Find where the given text appears and provide that cell's center as (X, Y) coordinate. 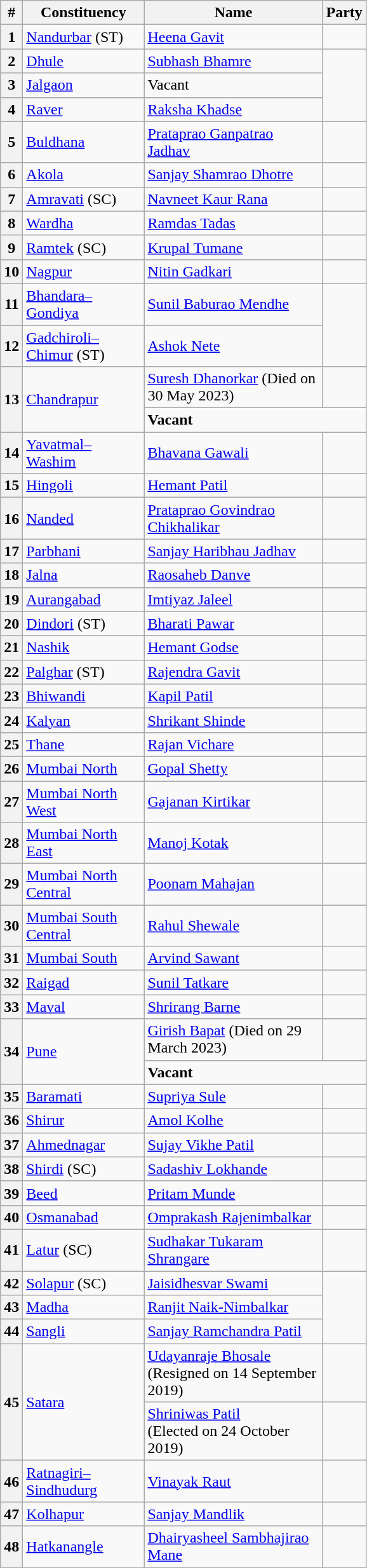
20 (11, 624)
Mumbai South (84, 958)
17 (11, 551)
Navneet Kaur Rana (234, 199)
33 (11, 1007)
Mumbai North East (84, 843)
Wardha (84, 223)
Dhairyasheel Sambhajirao Mane (234, 1547)
Parbhani (84, 551)
Udayanraje Bhosale(Resigned on 14 September 2019) (234, 1373)
Sunil Baburao Mendhe (234, 304)
Mumbai North (84, 768)
Sujay Vikhe Patil (234, 1145)
Bhiwandi (84, 696)
Rajan Vichare (234, 744)
Gadchiroli–Chimur (ST) (84, 346)
Osmanabad (84, 1217)
45 (11, 1402)
Hatkanangle (84, 1547)
Nandurbar (ST) (84, 37)
Sanjay Ramchandra Patil (234, 1332)
Hemant Godse (234, 648)
Latur (SC) (84, 1250)
Mumbai North Central (84, 885)
6 (11, 175)
Poonam Mahajan (234, 885)
Arvind Sawant (234, 958)
Jaisidhesvar Swami (234, 1283)
13 (11, 399)
Heena Gavit (234, 37)
Imtiyaz Jaleel (234, 599)
Subhash Bhamre (234, 61)
Sunil Tatkare (234, 983)
16 (11, 519)
Party (344, 13)
9 (11, 247)
Kapil Patil (234, 696)
Rajendra Gavit (234, 672)
Amol Kolhe (234, 1121)
Suresh Dhanorkar (Died on 30 May 2023) (234, 388)
Maval (84, 1007)
Palghar (ST) (84, 672)
10 (11, 271)
11 (11, 304)
Kalyan (84, 720)
Gopal Shetty (234, 768)
Pritam Munde (234, 1193)
38 (11, 1169)
12 (11, 346)
Shrikant Shinde (234, 720)
Buldhana (84, 142)
26 (11, 768)
Ahmednagar (84, 1145)
Sudhakar Tukaram Shrangare (234, 1250)
30 (11, 925)
42 (11, 1283)
Nashik (84, 648)
Akola (84, 175)
Raksha Khadse (234, 109)
Hemant Patil (234, 486)
Beed (84, 1193)
Ranjit Naik-Nimbalkar (234, 1307)
41 (11, 1250)
Shriniwas Patil(Elected on 24 October 2019) (234, 1431)
25 (11, 744)
Ratnagiri–Sindhudurg (84, 1481)
36 (11, 1121)
Madha (84, 1307)
21 (11, 648)
Gajanan Kirtikar (234, 801)
Pune (84, 1051)
Solapur (SC) (84, 1283)
Raosaheb Danve (234, 575)
Ramtek (SC) (84, 247)
Thane (84, 744)
# (11, 13)
Nagpur (84, 271)
Jalgaon (84, 85)
5 (11, 142)
37 (11, 1145)
Shrirang Barne (234, 1007)
Dindori (ST) (84, 624)
Prataprao Ganpatrao Jadhav (234, 142)
Sanjay Haribhau Jadhav (234, 551)
Name (234, 13)
Sangli (84, 1332)
Shirur (84, 1121)
Kolhapur (84, 1514)
Omprakash Rajenimbalkar (234, 1217)
44 (11, 1332)
Rahul Shewale (234, 925)
Chandrapur (84, 399)
Baramati (84, 1096)
34 (11, 1051)
Amravati (SC) (84, 199)
Sanjay Mandlik (234, 1514)
46 (11, 1481)
32 (11, 983)
Supriya Sule (234, 1096)
3 (11, 85)
Satara (84, 1402)
Jalna (84, 575)
43 (11, 1307)
Constituency (84, 13)
Raver (84, 109)
Sanjay Shamrao Dhotre (234, 175)
39 (11, 1193)
Aurangabad (84, 599)
Bhandara–Gondiya (84, 304)
1 (11, 37)
18 (11, 575)
15 (11, 486)
24 (11, 720)
Shirdi (SC) (84, 1169)
14 (11, 453)
Yavatmal–Washim (84, 453)
Hingoli (84, 486)
47 (11, 1514)
27 (11, 801)
Mumbai North West (84, 801)
40 (11, 1217)
Ashok Nete (234, 346)
28 (11, 843)
35 (11, 1096)
Krupal Tumane (234, 247)
Dhule (84, 61)
Ramdas Tadas (234, 223)
Nanded (84, 519)
8 (11, 223)
Bhavana Gawali (234, 453)
31 (11, 958)
Raigad (84, 983)
48 (11, 1547)
Vinayak Raut (234, 1481)
22 (11, 672)
Prataprao Govindrao Chikhalikar (234, 519)
2 (11, 61)
19 (11, 599)
Mumbai South Central (84, 925)
Girish Bapat (Died on 29 March 2023) (234, 1040)
Sadashiv Lokhande (234, 1169)
23 (11, 696)
Manoj Kotak (234, 843)
4 (11, 109)
7 (11, 199)
Bharati Pawar (234, 624)
29 (11, 885)
Nitin Gadkari (234, 271)
